Detect which cell encompasses the target text, then output its (X, Y) center coordinate. 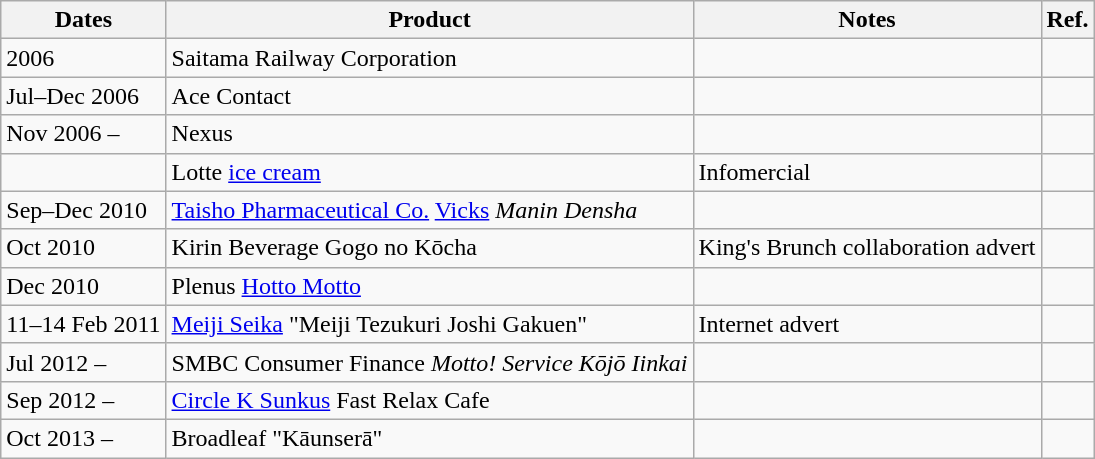
Internet advert (867, 324)
Lotte ice cream (430, 172)
Oct 2013 – (84, 438)
Circle K Sunkus Fast Relax Cafe (430, 400)
Product (430, 20)
Meiji Seika "Meiji Tezukuri Joshi Gakuen" (430, 324)
Dates (84, 20)
Nov 2006 – (84, 134)
Oct 2010 (84, 248)
Sep 2012 – (84, 400)
Plenus Hotto Motto (430, 286)
Broadleaf "Kāunserā" (430, 438)
Jul–Dec 2006 (84, 96)
2006 (84, 58)
Notes (867, 20)
Sep–Dec 2010 (84, 210)
Infomercial (867, 172)
Saitama Railway Corporation (430, 58)
King's Brunch collaboration advert (867, 248)
Ace Contact (430, 96)
11–14 Feb 2011 (84, 324)
SMBC Consumer Finance Motto! Service Kōjō Iinkai (430, 362)
Kirin Beverage Gogo no Kōcha (430, 248)
Dec 2010 (84, 286)
Jul 2012 – (84, 362)
Nexus (430, 134)
Taisho Pharmaceutical Co. Vicks Manin Densha (430, 210)
Ref. (1068, 20)
